Pinpoint the cell where the given text exists, returning its [x, y] midpoint coordinate. 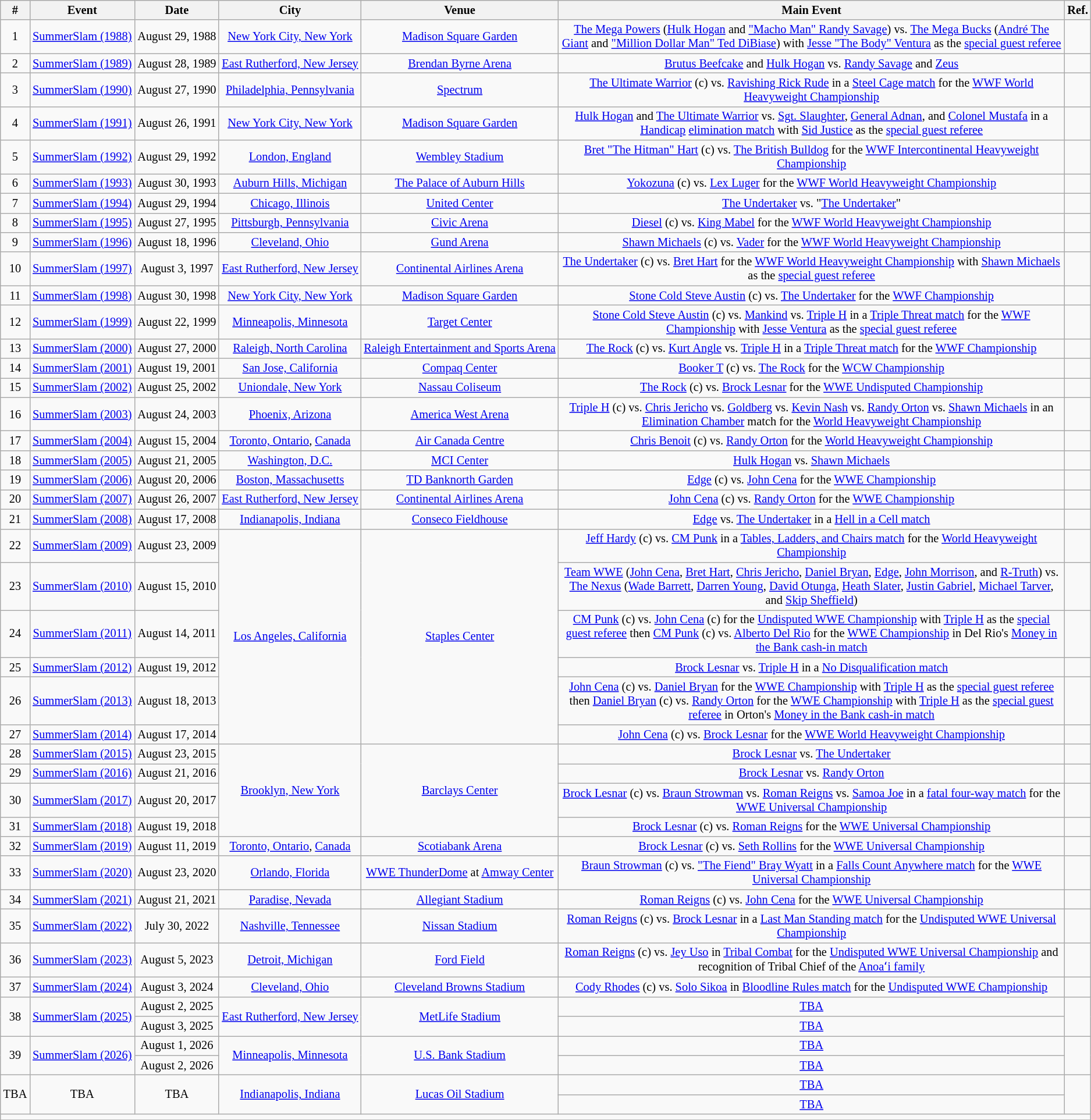
August 27, 1995 [177, 223]
August 29, 1994 [177, 203]
MetLife Stadium [460, 1016]
August 19, 2018 [177, 827]
SummerSlam (2000) [82, 349]
Jeff Hardy (c) vs. CM Punk in a Tables, Ladders, and Chairs match for the World Heavyweight Championship [812, 546]
SummerSlam (2023) [82, 960]
SummerSlam (2008) [82, 519]
August 23, 2015 [177, 754]
August 19, 2012 [177, 667]
Compaq Center [460, 368]
SummerSlam (2019) [82, 846]
Orlando, Florida [290, 873]
Brooklyn, New York [290, 790]
8 [15, 223]
August 27, 2000 [177, 349]
SummerSlam (1989) [82, 63]
2 [15, 63]
SummerSlam (2025) [82, 1016]
3 [15, 90]
27 [15, 734]
Hulk Hogan vs. Shawn Michaels [812, 460]
14 [15, 368]
August 29, 1988 [177, 37]
John Cena (c) vs. Randy Orton for the WWE Championship [812, 499]
July 30, 2022 [177, 926]
The Undertaker vs. "The Undertaker" [812, 203]
Nashville, Tennessee [290, 926]
Washington, D.C. [290, 460]
Brock Lesnar (c) vs. Seth Rollins for the WWE Universal Championship [812, 846]
August 26, 2007 [177, 499]
August 2, 2026 [177, 1065]
Paradise, Nevada [290, 899]
11 [15, 296]
SummerSlam (1998) [82, 296]
City [290, 10]
August 1, 2026 [177, 1046]
SummerSlam (1993) [82, 183]
August 14, 2011 [177, 634]
Roman Reigns (c) vs. John Cena for the WWE Universal Championship [812, 899]
SummerSlam (2014) [82, 734]
Conseco Fieldhouse [460, 519]
August 29, 1992 [177, 157]
13 [15, 349]
Raleigh Entertainment and Sports Arena [460, 349]
Chris Benoit (c) vs. Randy Orton for the World Heavyweight Championship [812, 440]
9 [15, 242]
Date [177, 10]
Brock Lesnar vs. Randy Orton [812, 773]
12 [15, 322]
August 3, 1997 [177, 269]
Brock Lesnar vs. The Undertaker [812, 754]
SummerSlam (1990) [82, 90]
Barclays Center [460, 790]
Yokozuna (c) vs. Lex Luger for the WWF World Heavyweight Championship [812, 183]
Booker T (c) vs. The Rock for the WCW Championship [812, 368]
San Jose, California [290, 368]
August 21, 2016 [177, 773]
Boston, Massachusetts [290, 480]
Lucas Oil Stadium [460, 1094]
Phoenix, Arizona [290, 414]
34 [15, 899]
Brock Lesnar (c) vs. Roman Reigns for the WWE Universal Championship [812, 827]
MCI Center [460, 460]
7 [15, 203]
SummerSlam (2016) [82, 773]
Nassau Coliseum [460, 387]
10 [15, 269]
August 30, 1993 [177, 183]
Detroit, Michigan [290, 960]
Allegiant Stadium [460, 899]
Brock Lesnar (c) vs. Braun Strowman vs. Roman Reigns vs. Samoa Joe in a fatal four-way match for the WWE Universal Championship [812, 800]
August 18, 2013 [177, 701]
21 [15, 519]
August 25, 2002 [177, 387]
August 17, 2008 [177, 519]
Roman Reigns (c) vs. Brock Lesnar in a Last Man Standing match for the Undisputed WWE Universal Championship [812, 926]
SummerSlam (1995) [82, 223]
31 [15, 827]
The Ultimate Warrior (c) vs. Ravishing Rick Rude in a Steel Cage match for the WWF World Heavyweight Championship [812, 90]
SummerSlam (2021) [82, 899]
SummerSlam (2022) [82, 926]
August 30, 1998 [177, 296]
Cleveland Browns Stadium [460, 987]
August 19, 2001 [177, 368]
Target Center [460, 322]
Scotiabank Arena [460, 846]
Event [82, 10]
WWE ThunderDome at Amway Center [460, 873]
Staples Center [460, 637]
SummerSlam (2010) [82, 586]
Los Angeles, California [290, 637]
Civic Arena [460, 223]
August 24, 2003 [177, 414]
23 [15, 586]
17 [15, 440]
19 [15, 480]
Diesel (c) vs. King Mabel for the WWF World Heavyweight Championship [812, 223]
SummerSlam (2015) [82, 754]
Braun Strowman (c) vs. "The Fiend" Bray Wyatt in a Falls Count Anywhere match for the WWE Universal Championship [812, 873]
Nissan Stadium [460, 926]
SummerSlam (2017) [82, 800]
22 [15, 546]
37 [15, 987]
18 [15, 460]
SummerSlam (1988) [82, 37]
Venue [460, 10]
Ref. [1078, 10]
Stone Cold Steve Austin (c) vs. The Undertaker for the WWF Championship [812, 296]
SummerSlam (2004) [82, 440]
Edge (c) vs. John Cena for the WWE Championship [812, 480]
SummerSlam (1997) [82, 269]
35 [15, 926]
August 11, 2019 [177, 846]
26 [15, 701]
SummerSlam (2003) [82, 414]
August 5, 2023 [177, 960]
Brutus Beefcake and Hulk Hogan vs. Randy Savage and Zeus [812, 63]
August 21, 2005 [177, 460]
SummerSlam (1992) [82, 157]
4 [15, 123]
August 23, 2020 [177, 873]
SummerSlam (1999) [82, 322]
29 [15, 773]
SummerSlam (1991) [82, 123]
24 [15, 634]
SummerSlam (2001) [82, 368]
Philadelphia, Pennsylvania [290, 90]
August 28, 1989 [177, 63]
Edge vs. The Undertaker in a Hell in a Cell match [812, 519]
# [15, 10]
SummerSlam (2002) [82, 387]
Brendan Byrne Arena [460, 63]
August 3, 2025 [177, 1026]
August 27, 1990 [177, 90]
SummerSlam (2005) [82, 460]
SummerSlam (2007) [82, 499]
20 [15, 499]
30 [15, 800]
16 [15, 414]
Ford Field [460, 960]
August 2, 2025 [177, 1007]
SummerSlam (2012) [82, 667]
Brock Lesnar vs. Triple H in a No Disqualification match [812, 667]
August 23, 2009 [177, 546]
Main Event [812, 10]
August 18, 1996 [177, 242]
39 [15, 1055]
Bret "The Hitman" Hart (c) vs. The British Bulldog for the WWF Intercontinental Heavyweight Championship [812, 157]
Shawn Michaels (c) vs. Vader for the WWF World Heavyweight Championship [812, 242]
TD Banknorth Garden [460, 480]
August 15, 2010 [177, 586]
Spectrum [460, 90]
SummerSlam (1996) [82, 242]
25 [15, 667]
The Palace of Auburn Hills [460, 183]
Wembley Stadium [460, 157]
John Cena (c) vs. Brock Lesnar for the WWE World Heavyweight Championship [812, 734]
August 20, 2006 [177, 480]
August 3, 2024 [177, 987]
August 17, 2014 [177, 734]
Raleigh, North Carolina [290, 349]
SummerSlam (2013) [82, 701]
August 21, 2021 [177, 899]
Pittsburgh, Pennsylvania [290, 223]
32 [15, 846]
33 [15, 873]
SummerSlam (1994) [82, 203]
The Rock (c) vs. Kurt Angle vs. Triple H in a Triple Threat match for the WWF Championship [812, 349]
38 [15, 1016]
August 22, 1999 [177, 322]
Uniondale, New York [290, 387]
6 [15, 183]
SummerSlam (2009) [82, 546]
Chicago, Illinois [290, 203]
SummerSlam (2006) [82, 480]
SummerSlam (2020) [82, 873]
The Rock (c) vs. Brock Lesnar for the WWE Undisputed Championship [812, 387]
August 20, 2017 [177, 800]
36 [15, 960]
28 [15, 754]
SummerSlam (2011) [82, 634]
15 [15, 387]
5 [15, 157]
August 26, 1991 [177, 123]
SummerSlam (2024) [82, 987]
United Center [460, 203]
U.S. Bank Stadium [460, 1055]
The Undertaker (c) vs. Bret Hart for the WWF World Heavyweight Championship with Shawn Michaels as the special guest referee [812, 269]
Cody Rhodes (c) vs. Solo Sikoa in Bloodline Rules match for the Undisputed WWE Championship [812, 987]
Air Canada Centre [460, 440]
SummerSlam (2026) [82, 1055]
1 [15, 37]
Roman Reigns (c) vs. Jey Uso in Tribal Combat for the Undisputed WWE Universal Championship and recognition of Tribal Chief of the Anoaʻi family [812, 960]
August 15, 2004 [177, 440]
SummerSlam (2018) [82, 827]
America West Arena [460, 414]
London, England [290, 157]
Gund Arena [460, 242]
Auburn Hills, Michigan [290, 183]
